Detect which cell encompasses the target text, then output its [X, Y] center coordinate. 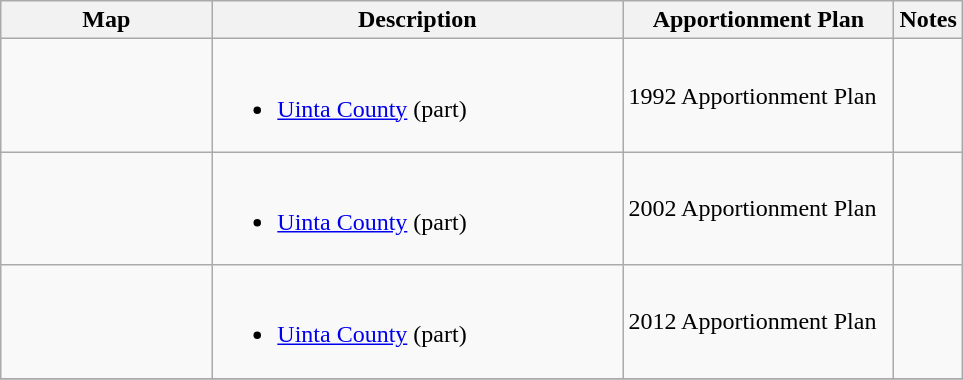
2012 Apportionment Plan [758, 322]
Description [418, 20]
2002 Apportionment Plan [758, 208]
Map [106, 20]
1992 Apportionment Plan [758, 96]
Notes [928, 20]
Apportionment Plan [758, 20]
